Find where the given text appears and provide that cell's center as [x, y] coordinate. 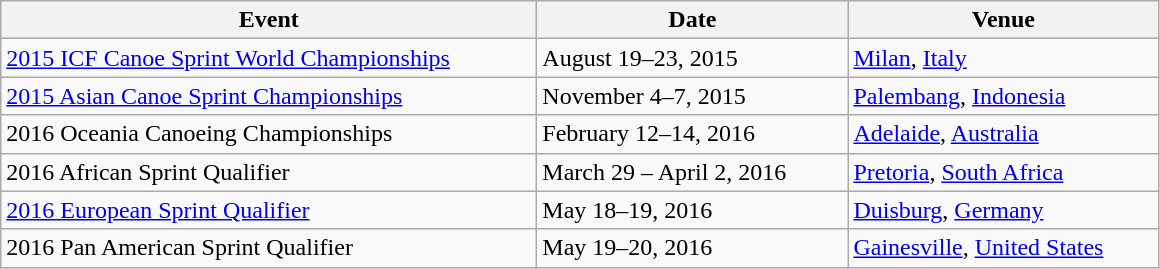
Duisburg, Germany [1004, 210]
November 4–7, 2015 [692, 96]
2016 Pan American Sprint Qualifier [269, 248]
May 19–20, 2016 [692, 248]
March 29 – April 2, 2016 [692, 172]
Venue [1004, 20]
Adelaide, Australia [1004, 134]
February 12–14, 2016 [692, 134]
Pretoria, South Africa [1004, 172]
August 19–23, 2015 [692, 58]
2015 ICF Canoe Sprint World Championships [269, 58]
2016 European Sprint Qualifier [269, 210]
2016 Oceania Canoeing Championships [269, 134]
2016 African Sprint Qualifier [269, 172]
Date [692, 20]
Palembang, Indonesia [1004, 96]
Gainesville, United States [1004, 248]
2015 Asian Canoe Sprint Championships [269, 96]
May 18–19, 2016 [692, 210]
Milan, Italy [1004, 58]
Event [269, 20]
